Output the [x, y] coordinate of the center of the cell containing the given text.  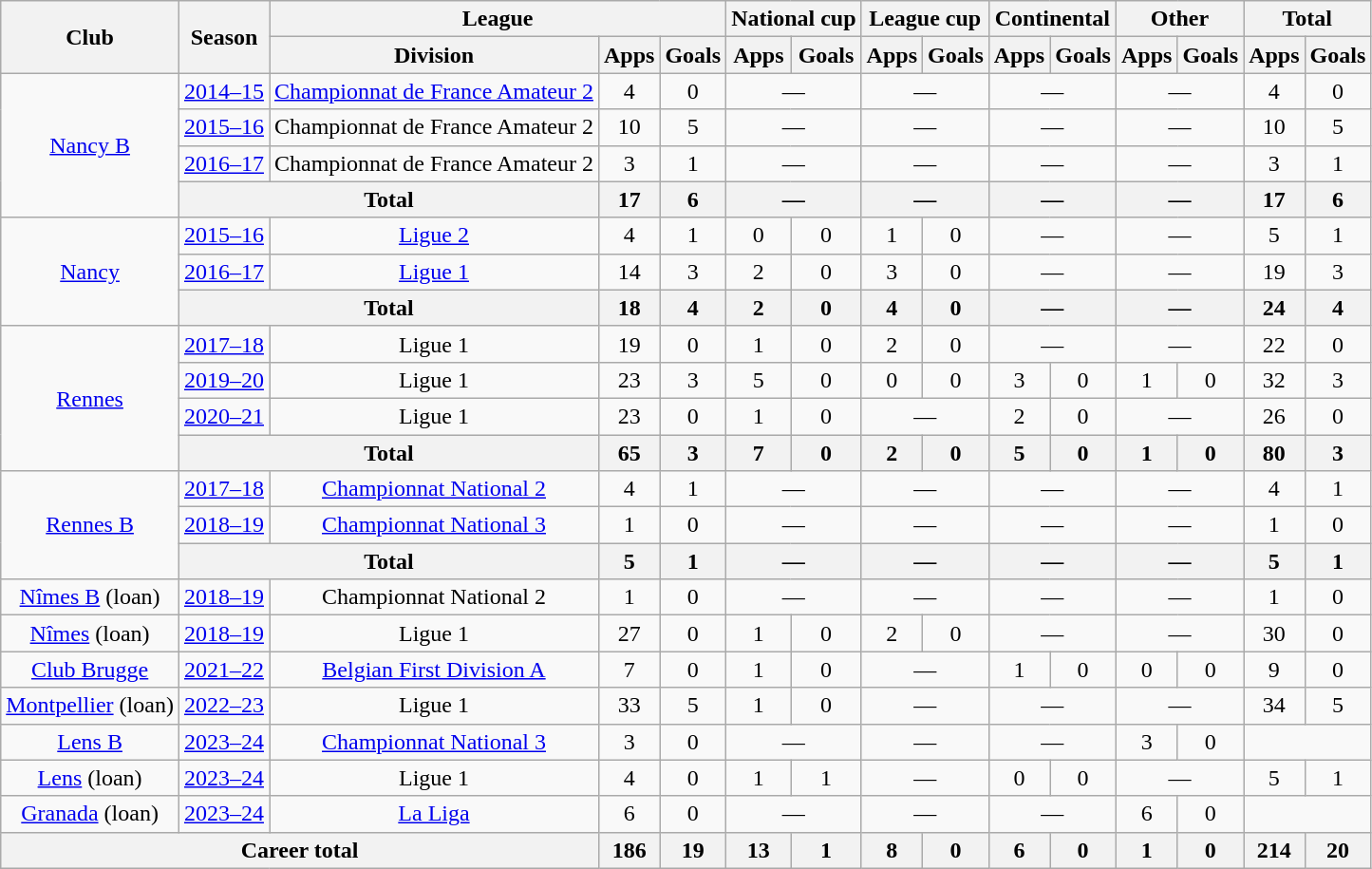
League [498, 19]
Club [90, 37]
65 [629, 453]
Montpellier (loan) [90, 706]
2014–15 [224, 91]
18 [629, 308]
League cup [925, 19]
Ligue 2 [435, 236]
2022–23 [224, 706]
22 [1274, 344]
33 [629, 706]
80 [1274, 453]
Nîmes B (loan) [90, 597]
30 [1274, 633]
Lens B [90, 742]
2020–21 [224, 416]
Career total [300, 850]
Nancy B [90, 145]
Rennes [90, 398]
Granada (loan) [90, 814]
Lens (loan) [90, 778]
214 [1274, 850]
Season [224, 37]
27 [629, 633]
Belgian First Division A [435, 670]
Continental [1052, 19]
9 [1274, 670]
26 [1274, 416]
Club Brugge [90, 670]
24 [1274, 308]
14 [629, 272]
13 [759, 850]
32 [1274, 380]
Division [435, 55]
Other [1179, 19]
Rennes B [90, 525]
20 [1338, 850]
34 [1274, 706]
National cup [794, 19]
186 [629, 850]
8 [892, 850]
2019–20 [224, 380]
Nîmes (loan) [90, 633]
2021–22 [224, 670]
La Liga [435, 814]
Nancy [90, 272]
